Identify which cell holds the provided text, then report its (x, y) central coordinate. 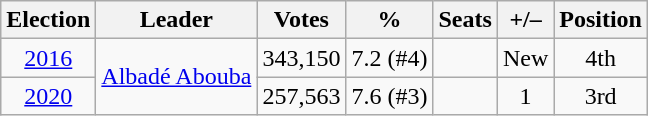
7.2 (#4) (390, 58)
257,563 (302, 96)
Position (601, 20)
Election (48, 20)
Seats (465, 20)
% (390, 20)
Albadé Abouba (176, 77)
1 (525, 96)
+/– (525, 20)
4th (601, 58)
343,150 (302, 58)
2020 (48, 96)
New (525, 58)
2016 (48, 58)
7.6 (#3) (390, 96)
3rd (601, 96)
Votes (302, 20)
Leader (176, 20)
